For the text-containing cell, return its midpoint in [x, y] coordinate format. 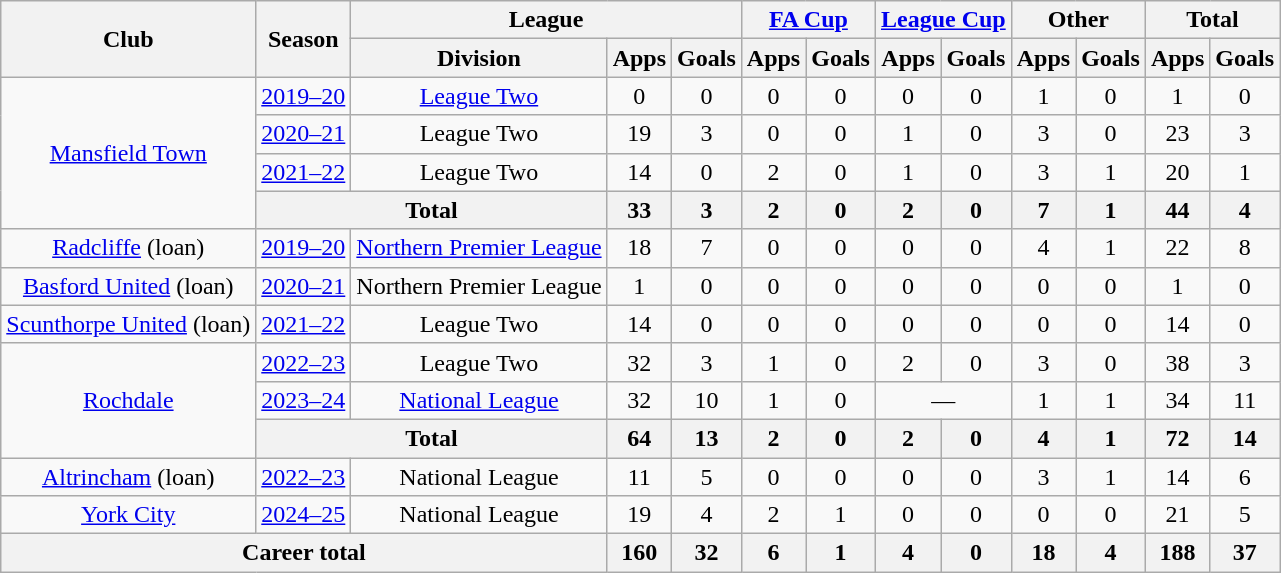
64 [639, 438]
37 [1245, 553]
Other [1078, 20]
Division [479, 58]
188 [1177, 553]
Altrincham (loan) [128, 477]
FA Cup [808, 20]
72 [1177, 438]
22 [1177, 248]
Club [128, 39]
Rochdale [128, 400]
Career total [304, 553]
2023–24 [304, 400]
8 [1245, 248]
20 [1177, 172]
Mansfield Town [128, 153]
21 [1177, 515]
38 [1177, 362]
13 [707, 438]
— [943, 400]
Season [304, 39]
34 [1177, 400]
League [546, 20]
Radcliffe (loan) [128, 248]
44 [1177, 210]
33 [639, 210]
York City [128, 515]
10 [707, 400]
2024–25 [304, 515]
160 [639, 553]
Basford United (loan) [128, 286]
23 [1177, 134]
League Cup [943, 20]
Scunthorpe United (loan) [128, 324]
